Identify which cell holds the provided text, then report its [X, Y] central coordinate. 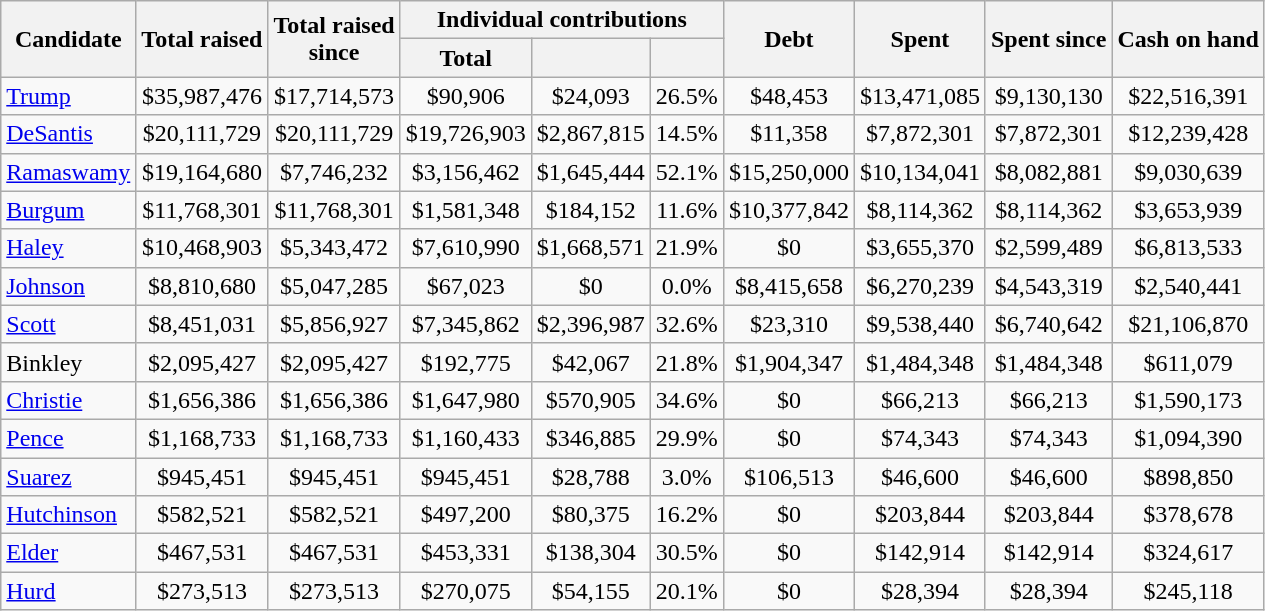
$184,152 [590, 210]
$2,540,441 [1188, 286]
Pence [68, 438]
$9,030,639 [1188, 172]
$24,093 [590, 96]
$3,655,370 [920, 248]
$54,155 [590, 591]
Candidate [68, 39]
$1,094,390 [1188, 438]
$80,375 [590, 515]
$8,810,680 [202, 286]
$17,714,573 [334, 96]
Johnson [68, 286]
Haley [68, 248]
Hutchinson [68, 515]
52.1% [686, 172]
26.5% [686, 96]
$6,813,533 [1188, 248]
16.2% [686, 515]
$2,396,987 [590, 324]
$570,905 [590, 400]
3.0% [686, 477]
$4,543,319 [1048, 286]
$346,885 [590, 438]
21.8% [686, 362]
Spent since [1048, 39]
$5,047,285 [334, 286]
$10,468,903 [202, 248]
$6,270,239 [920, 286]
Elder [68, 553]
$67,023 [466, 286]
$7,610,990 [466, 248]
Scott [68, 324]
$192,775 [466, 362]
34.6% [686, 400]
$19,164,680 [202, 172]
$270,075 [466, 591]
$2,867,815 [590, 134]
29.9% [686, 438]
$1,904,347 [788, 362]
21.9% [686, 248]
$3,653,939 [1188, 210]
$3,156,462 [466, 172]
$13,471,085 [920, 96]
$48,453 [788, 96]
$378,678 [1188, 515]
Cash on hand [1188, 39]
$1,668,571 [590, 248]
Ramaswamy [68, 172]
$5,856,927 [334, 324]
$106,513 [788, 477]
$22,516,391 [1188, 96]
$15,250,000 [788, 172]
Individual contributions [562, 20]
Hurd [68, 591]
30.5% [686, 553]
$9,538,440 [920, 324]
$19,726,903 [466, 134]
Burgum [68, 210]
$42,067 [590, 362]
$245,118 [1188, 591]
Trump [68, 96]
$453,331 [466, 553]
Debt [788, 39]
11.6% [686, 210]
$8,415,658 [788, 286]
$35,987,476 [202, 96]
$8,451,031 [202, 324]
$138,304 [590, 553]
14.5% [686, 134]
$10,377,842 [788, 210]
Christie [68, 400]
$7,746,232 [334, 172]
$21,106,870 [1188, 324]
0.0% [686, 286]
$28,788 [590, 477]
$90,906 [466, 96]
$2,599,489 [1048, 248]
$898,850 [1188, 477]
$6,740,642 [1048, 324]
$12,239,428 [1188, 134]
$324,617 [1188, 553]
$1,645,444 [590, 172]
Suarez [68, 477]
$611,079 [1188, 362]
Total raisedsince [334, 39]
Total raised [202, 39]
$9,130,130 [1048, 96]
$1,647,980 [466, 400]
$1,581,348 [466, 210]
$1,590,173 [1188, 400]
$5,343,472 [334, 248]
$11,358 [788, 134]
Binkley [68, 362]
Total [466, 58]
DeSantis [68, 134]
20.1% [686, 591]
Spent [920, 39]
$10,134,041 [920, 172]
$1,160,433 [466, 438]
$23,310 [788, 324]
$8,082,881 [1048, 172]
$7,345,862 [466, 324]
$497,200 [466, 515]
32.6% [686, 324]
